Capture the cell that displays the provided text and extract its [x, y] central coordinate. 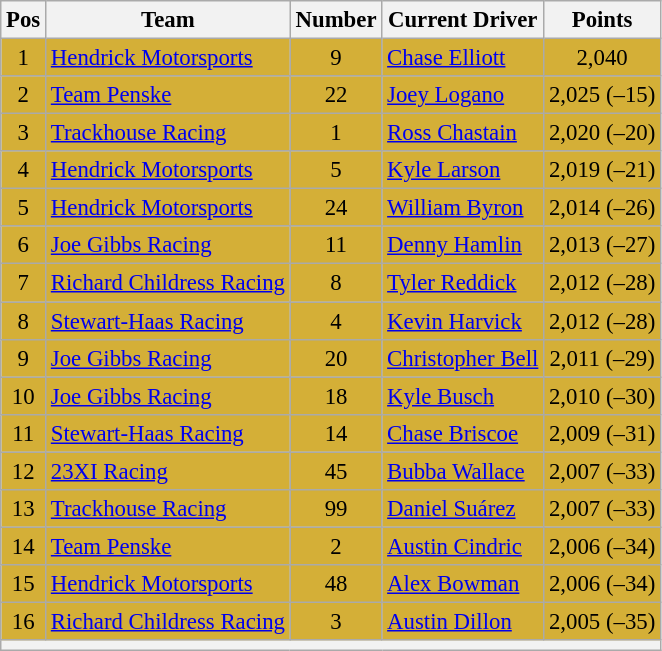
18 [336, 396]
Chase Elliott [463, 58]
2,013 (–27) [602, 245]
Christopher Bell [463, 358]
6 [24, 245]
Team [168, 20]
Daniel Suárez [463, 509]
Chase Briscoe [463, 433]
2,011 (–29) [602, 358]
12 [24, 471]
Denny Hamlin [463, 245]
2,010 (–30) [602, 396]
Joey Logano [463, 95]
2,014 (–26) [602, 208]
Kevin Harvick [463, 321]
Kyle Busch [463, 396]
Alex Bowman [463, 584]
23XI Racing [168, 471]
10 [24, 396]
Austin Dillon [463, 621]
2,005 (–35) [602, 621]
Tyler Reddick [463, 283]
Current Driver [463, 20]
Kyle Larson [463, 170]
48 [336, 584]
Bubba Wallace [463, 471]
Points [602, 20]
7 [24, 283]
13 [24, 509]
2,009 (–31) [602, 433]
Austin Cindric [463, 546]
Number [336, 20]
2,020 (–20) [602, 133]
22 [336, 95]
24 [336, 208]
2,019 (–21) [602, 170]
15 [24, 584]
2,040 [602, 58]
Ross Chastain [463, 133]
99 [336, 509]
20 [336, 358]
2,025 (–15) [602, 95]
45 [336, 471]
William Byron [463, 208]
Pos [24, 20]
16 [24, 621]
